Locate the cell with the specified text and output its [X, Y] center coordinate. 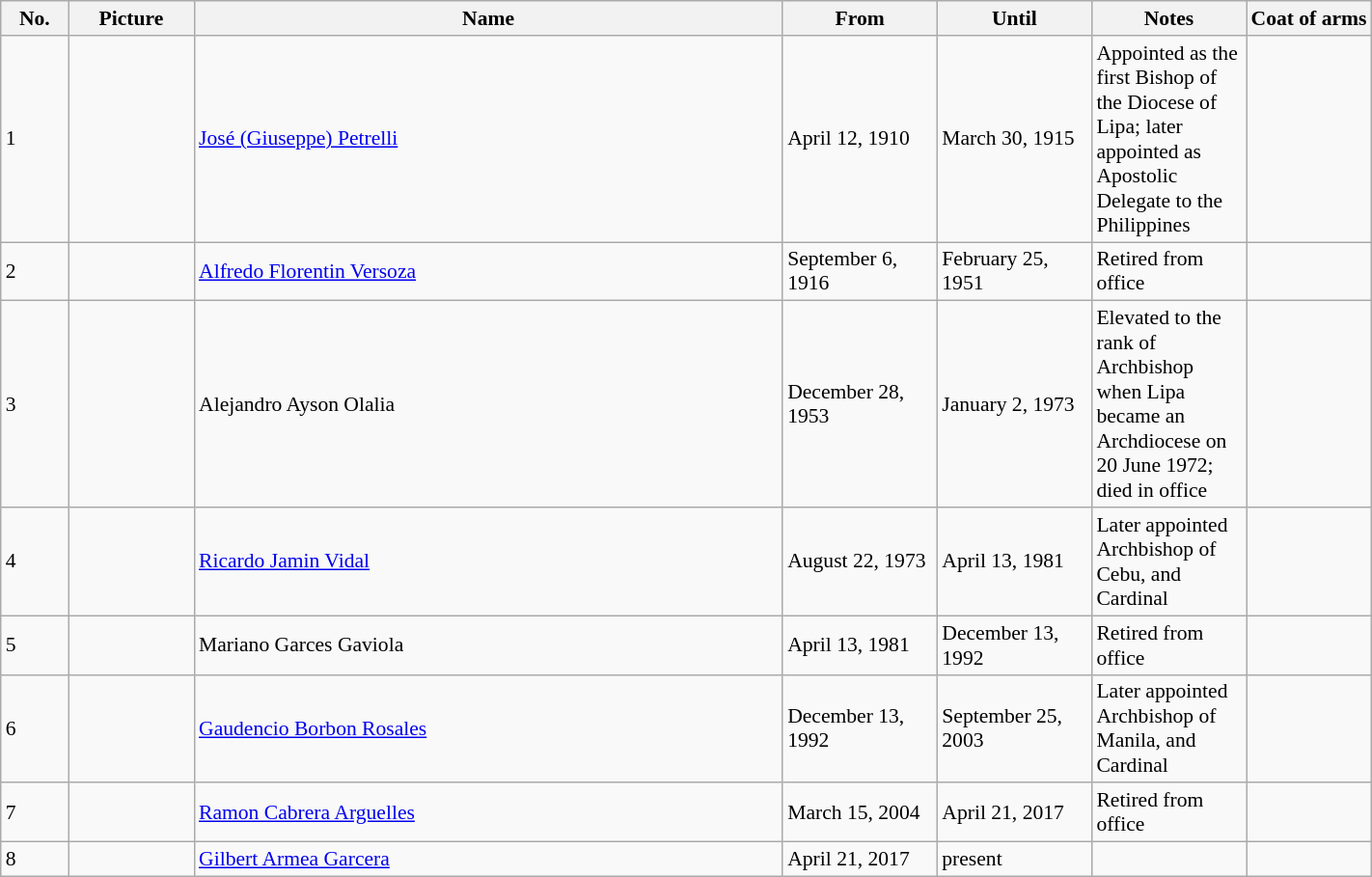
José (Giuseppe) Petrelli [488, 139]
Mariano Garces Gaviola [488, 644]
Alejandro Ayson Olalia [488, 404]
Ramon Cabrera Arguelles [488, 812]
From [860, 18]
Elevated to the rank of Archbishop when Lipa became an Archdiocese on 20 June 1972; died in office [1168, 404]
No. [35, 18]
September 25, 2003 [1014, 728]
April 12, 1910 [860, 139]
present [1014, 860]
1 [35, 139]
Coat of arms [1309, 18]
Picture [131, 18]
Appointed as the first Bishop of the Diocese of Lipa; later appointed as Apostolic Delegate to the Philippines [1168, 139]
August 22, 1973 [860, 562]
Name [488, 18]
March 30, 1915 [1014, 139]
Notes [1168, 18]
3 [35, 404]
March 15, 2004 [860, 812]
Ricardo Jamin Vidal [488, 562]
Alfredo Florentin Versoza [488, 272]
Gaudencio Borbon Rosales [488, 728]
December 28, 1953 [860, 404]
7 [35, 812]
Until [1014, 18]
Later appointed Archbishop of Cebu, and Cardinal [1168, 562]
January 2, 1973 [1014, 404]
4 [35, 562]
Later appointed Archbishop of Manila, and Cardinal [1168, 728]
September 6, 1916 [860, 272]
2 [35, 272]
February 25, 1951 [1014, 272]
Gilbert Armea Garcera [488, 860]
6 [35, 728]
8 [35, 860]
5 [35, 644]
